Search for the cell housing the specified text and yield its (X, Y) center coordinate. 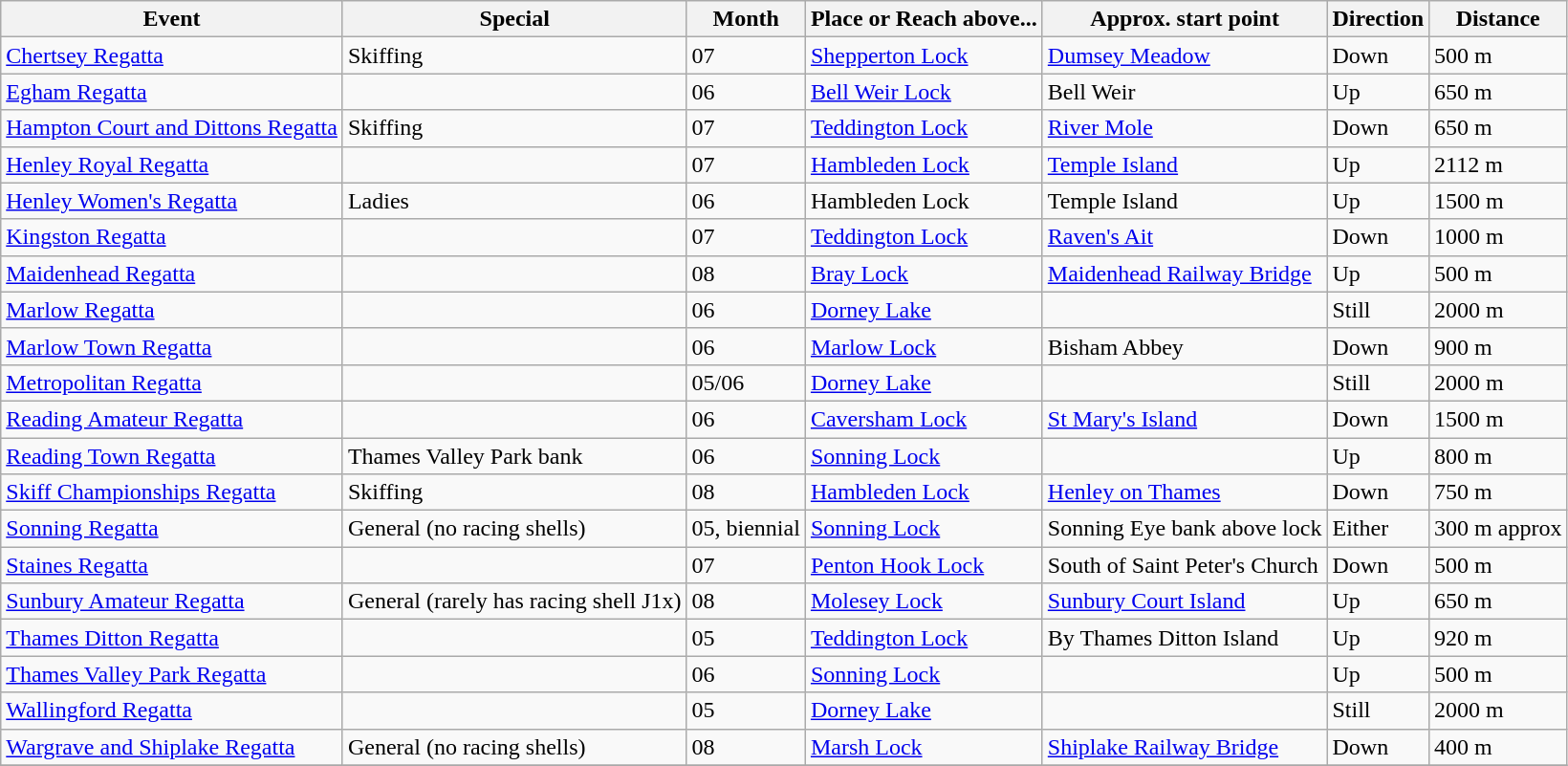
Reading Town Regatta (172, 456)
05, biennial (746, 529)
Staines Regatta (172, 565)
Penton Hook Lock (924, 565)
Skiff Championships Regatta (172, 492)
Dumsey Meadow (1185, 55)
Marlow Town Regatta (172, 346)
Bray Lock (924, 274)
Approx. start point (1185, 19)
St Mary's Island (1185, 419)
900 m (1498, 346)
Bell Weir Lock (924, 92)
South of Saint Peter's Church (1185, 565)
Reading Amateur Regatta (172, 419)
Marsh Lock (924, 747)
920 m (1498, 638)
Direction (1379, 19)
Egham Regatta (172, 92)
Shiplake Railway Bridge (1185, 747)
2112 m (1498, 164)
Bell Weir (1185, 92)
Event (172, 19)
Wargrave and Shiplake Regatta (172, 747)
Metropolitan Regatta (172, 383)
General (rarely has racing shell J1x) (514, 602)
400 m (1498, 747)
Thames Ditton Regatta (172, 638)
Henley Women's Regatta (172, 201)
Sunbury Court Island (1185, 602)
Caversham Lock (924, 419)
Month (746, 19)
Place or Reach above... (924, 19)
Hampton Court and Dittons Regatta (172, 128)
Sonning Regatta (172, 529)
Marlow Lock (924, 346)
05/06 (746, 383)
Special (514, 19)
300 m approx (1498, 529)
Marlow Regatta (172, 310)
1000 m (1498, 237)
By Thames Ditton Island (1185, 638)
Shepperton Lock (924, 55)
750 m (1498, 492)
Either (1379, 529)
Thames Valley Park bank (514, 456)
Bisham Abbey (1185, 346)
River Mole (1185, 128)
Henley Royal Regatta (172, 164)
800 m (1498, 456)
Ladies (514, 201)
Henley on Thames (1185, 492)
Wallingford Regatta (172, 711)
Sunbury Amateur Regatta (172, 602)
Maidenhead Regatta (172, 274)
Sonning Eye bank above lock (1185, 529)
Maidenhead Railway Bridge (1185, 274)
Raven's Ait (1185, 237)
Distance (1498, 19)
Molesey Lock (924, 602)
Kingston Regatta (172, 237)
Chertsey Regatta (172, 55)
Thames Valley Park Regatta (172, 674)
